For the text-containing cell, return its midpoint in [x, y] coordinate format. 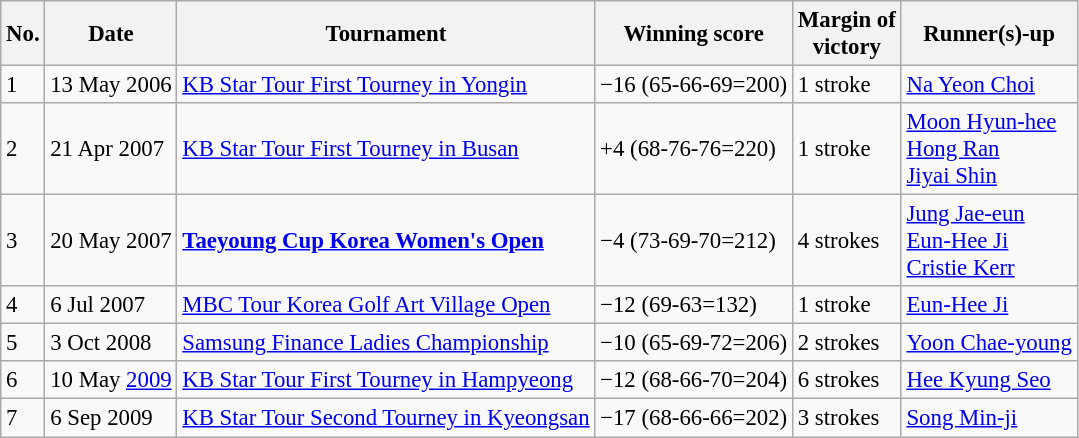
KB Star Tour First Tourney in Hampyeong [386, 381]
Winning score [694, 34]
2 strokes [846, 343]
−12 (69-63=132) [694, 305]
Yoon Chae-young [989, 343]
Jung Jae-eun Eun-Hee Ji Cristie Kerr [989, 241]
−16 (65-66-69=200) [694, 85]
3 strokes [846, 418]
−12 (68-66-70=204) [694, 381]
Tournament [386, 34]
Song Min-ji [989, 418]
No. [23, 34]
KB Star Tour Second Tourney in Kyeongsan [386, 418]
Runner(s)-up [989, 34]
Date [111, 34]
−10 (65-69-72=206) [694, 343]
6 Jul 2007 [111, 305]
2 [23, 149]
Margin ofvictory [846, 34]
3 [23, 241]
4 strokes [846, 241]
6 strokes [846, 381]
4 [23, 305]
3 Oct 2008 [111, 343]
5 [23, 343]
13 May 2006 [111, 85]
−17 (68-66-66=202) [694, 418]
Moon Hyun-hee Hong Ran Jiyai Shin [989, 149]
Na Yeon Choi [989, 85]
Samsung Finance Ladies Championship [386, 343]
KB Star Tour First Tourney in Busan [386, 149]
+4 (68-76-76=220) [694, 149]
10 May 2009 [111, 381]
Eun-Hee Ji [989, 305]
MBC Tour Korea Golf Art Village Open [386, 305]
Hee Kyung Seo [989, 381]
Taeyoung Cup Korea Women's Open [386, 241]
−4 (73-69-70=212) [694, 241]
6 Sep 2009 [111, 418]
KB Star Tour First Tourney in Yongin [386, 85]
7 [23, 418]
1 [23, 85]
21 Apr 2007 [111, 149]
6 [23, 381]
20 May 2007 [111, 241]
